Return the [X, Y] coordinate for the center point of the cell that contains the specified text.  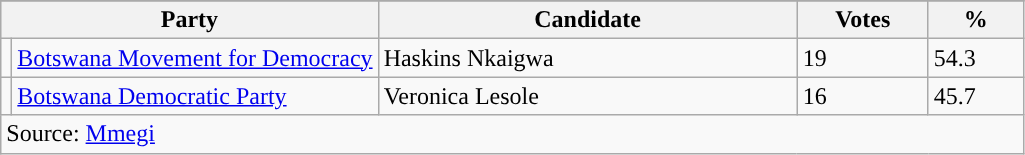
Votes [862, 20]
19 [862, 58]
Veronica Lesole [588, 96]
Party [190, 20]
54.3 [976, 58]
Source: Mmegi [512, 134]
Haskins Nkaigwa [588, 58]
% [976, 20]
Botswana Movement for Democracy [195, 58]
16 [862, 96]
Botswana Democratic Party [195, 96]
Candidate [588, 20]
45.7 [976, 96]
